Search for the cell housing the specified text and yield its [x, y] center coordinate. 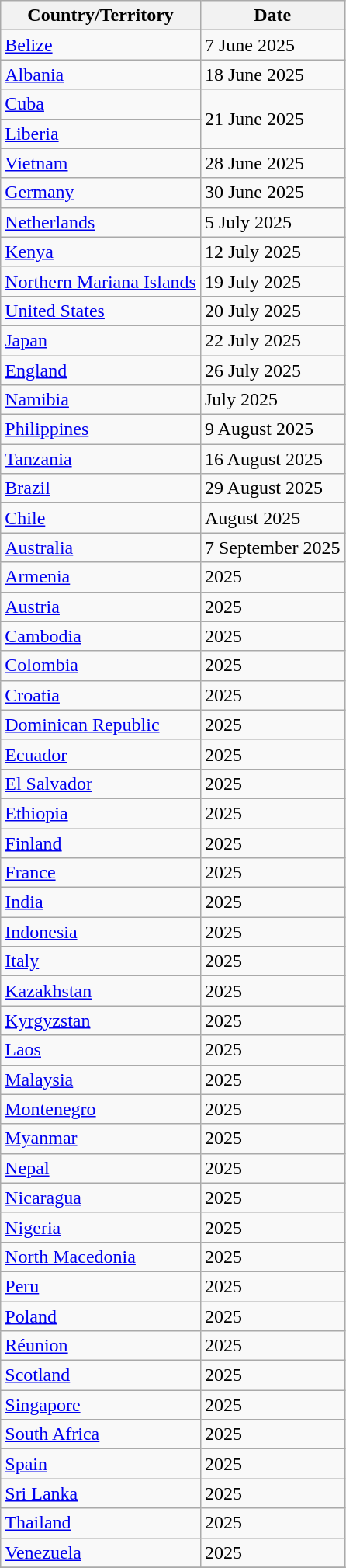
Italy [101, 961]
Malaysia [101, 1080]
Kenya [101, 252]
Namibia [101, 400]
Germany [101, 193]
Albania [101, 75]
Belize [101, 45]
Réunion [101, 1346]
Philippines [101, 429]
Scotland [101, 1375]
Indonesia [101, 932]
Country/Territory [101, 16]
20 July 2025 [272, 311]
Cuba [101, 104]
26 July 2025 [272, 370]
Peru [101, 1286]
28 June 2025 [272, 163]
Netherlands [101, 222]
Montenegro [101, 1109]
Thailand [101, 1523]
Laos [101, 1050]
22 July 2025 [272, 340]
Croatia [101, 695]
South Africa [101, 1434]
Tanzania [101, 459]
Armenia [101, 577]
Myanmar [101, 1139]
North Macedonia [101, 1257]
El Salvador [101, 784]
7 June 2025 [272, 45]
Poland [101, 1316]
Singapore [101, 1405]
Nigeria [101, 1227]
Dominican Republic [101, 725]
July 2025 [272, 400]
29 August 2025 [272, 488]
Nicaragua [101, 1198]
Kazakhstan [101, 991]
Finland [101, 843]
18 June 2025 [272, 75]
England [101, 370]
Nepal [101, 1168]
Chile [101, 518]
Liberia [101, 134]
9 August 2025 [272, 429]
30 June 2025 [272, 193]
19 July 2025 [272, 281]
5 July 2025 [272, 222]
Vietnam [101, 163]
Ethiopia [101, 813]
Austria [101, 607]
Brazil [101, 488]
Northern Mariana Islands [101, 281]
Date [272, 16]
India [101, 902]
16 August 2025 [272, 459]
12 July 2025 [272, 252]
7 September 2025 [272, 548]
Australia [101, 548]
August 2025 [272, 518]
France [101, 873]
Colombia [101, 666]
United States [101, 311]
Ecuador [101, 754]
Venezuela [101, 1552]
Japan [101, 340]
Sri Lanka [101, 1493]
Cambodia [101, 636]
Spain [101, 1464]
Kyrgyzstan [101, 1020]
21 June 2025 [272, 119]
